For the text-containing cell, return its midpoint in (x, y) coordinate format. 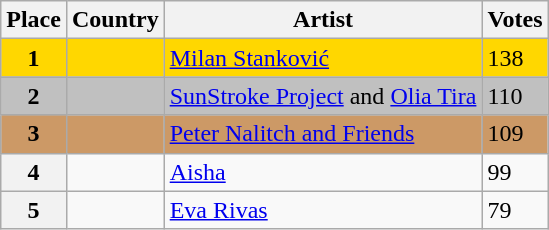
Place (34, 20)
Peter Nalitch and Friends (323, 134)
Artist (323, 20)
110 (515, 96)
138 (515, 58)
Country (115, 20)
109 (515, 134)
Aisha (323, 172)
Eva Rivas (323, 210)
2 (34, 96)
5 (34, 210)
SunStroke Project and Olia Tira (323, 96)
Milan Stanković (323, 58)
Votes (515, 20)
3 (34, 134)
1 (34, 58)
4 (34, 172)
79 (515, 210)
99 (515, 172)
